Determine the (X, Y) coordinate at the center of the cell enclosing the given text.  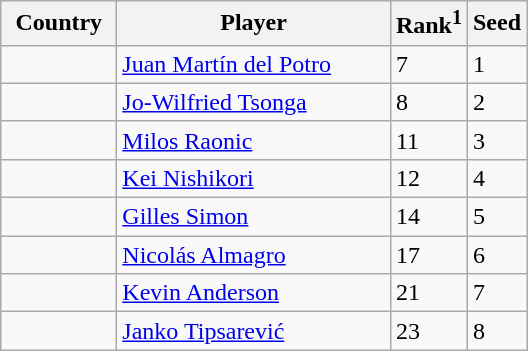
23 (428, 331)
Kei Nishikori (254, 178)
4 (496, 178)
17 (428, 255)
Nicolás Almagro (254, 255)
Juan Martín del Potro (254, 64)
14 (428, 217)
21 (428, 293)
Seed (496, 24)
Janko Tipsarević (254, 331)
5 (496, 217)
6 (496, 255)
Rank1 (428, 24)
Jo-Wilfried Tsonga (254, 102)
2 (496, 102)
12 (428, 178)
Kevin Anderson (254, 293)
Player (254, 24)
3 (496, 140)
Milos Raonic (254, 140)
11 (428, 140)
Country (59, 24)
1 (496, 64)
Gilles Simon (254, 217)
